Search for the cell housing the specified text and yield its (X, Y) center coordinate. 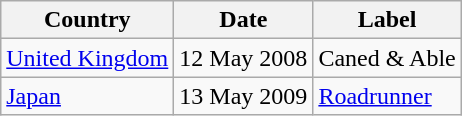
13 May 2009 (244, 96)
United Kingdom (88, 58)
Roadrunner (387, 96)
Date (244, 20)
Label (387, 20)
12 May 2008 (244, 58)
Japan (88, 96)
Country (88, 20)
Caned & Able (387, 58)
